Detect which cell encompasses the target text, then output its [X, Y] center coordinate. 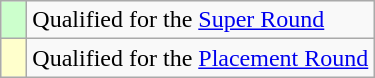
Qualified for the Super Round [200, 20]
Qualified for the Placement Round [200, 58]
